Return (x, y) of the center of cell containing provided text 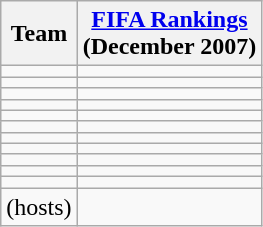
Team (39, 34)
(hosts) (39, 207)
FIFA Rankings(December 2007) (170, 34)
